Search for the cell housing the specified text and yield its [X, Y] center coordinate. 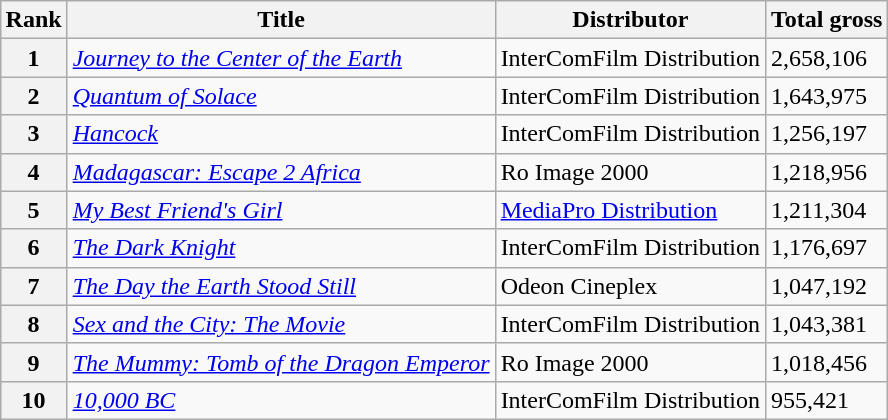
1,218,956 [826, 172]
Distributor [630, 20]
2,658,106 [826, 58]
Quantum of Solace [281, 96]
9 [34, 362]
1,643,975 [826, 96]
6 [34, 248]
Title [281, 20]
Madagascar: Escape 2 Africa [281, 172]
5 [34, 210]
The Day the Earth Stood Still [281, 286]
Rank [34, 20]
1,043,381 [826, 324]
Sex and the City: The Movie [281, 324]
3 [34, 134]
Journey to the Center of the Earth [281, 58]
8 [34, 324]
2 [34, 96]
1,047,192 [826, 286]
10,000 BC [281, 400]
Total gross [826, 20]
1,018,456 [826, 362]
955,421 [826, 400]
Odeon Cineplex [630, 286]
Hancock [281, 134]
MediaPro Distribution [630, 210]
7 [34, 286]
1,211,304 [826, 210]
1,256,197 [826, 134]
The Dark Knight [281, 248]
4 [34, 172]
The Mummy: Tomb of the Dragon Emperor [281, 362]
1,176,697 [826, 248]
10 [34, 400]
My Best Friend's Girl [281, 210]
1 [34, 58]
